From the cell containing the given text, extract its center point as [x, y] coordinate. 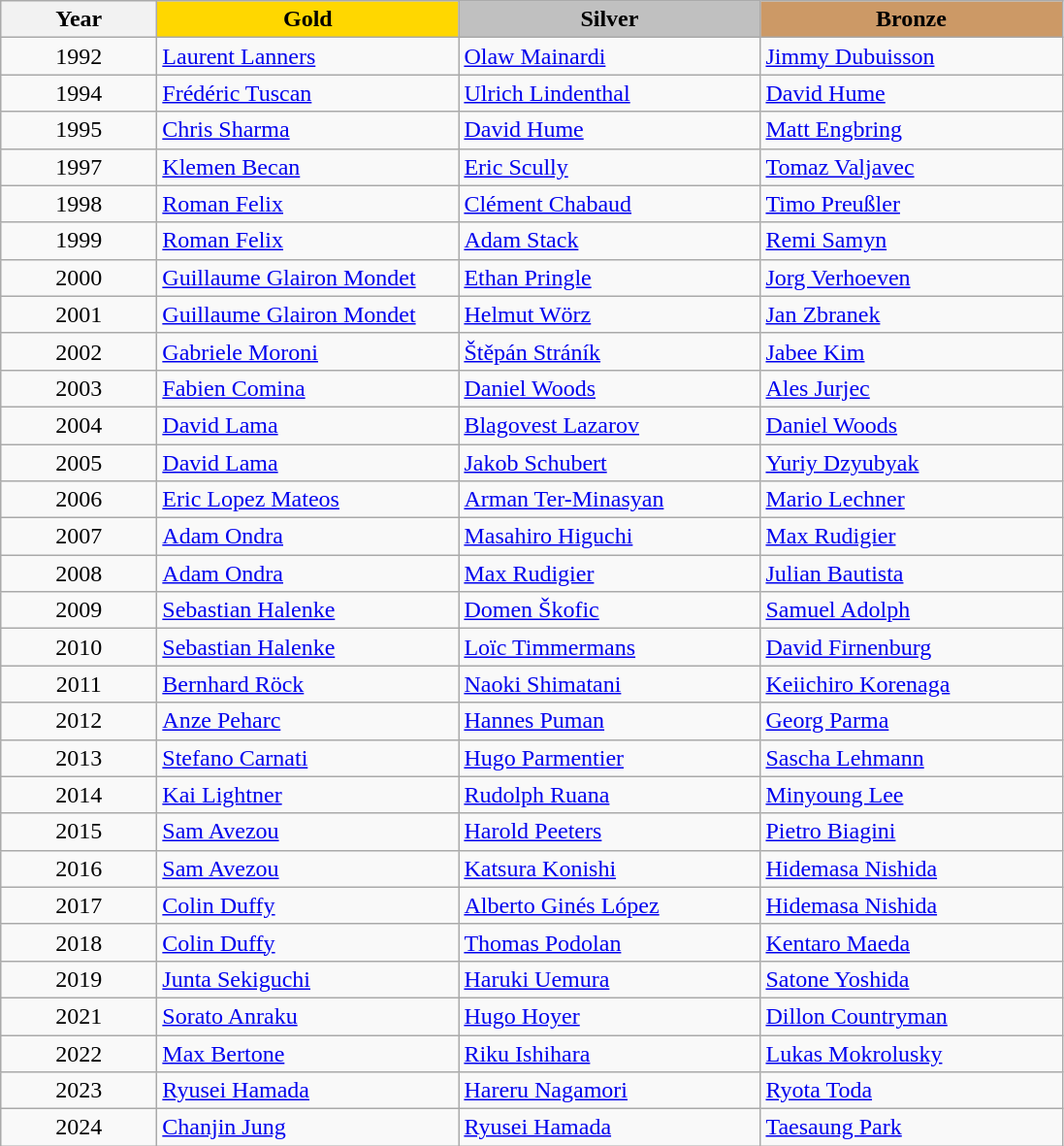
Rudolph Ruana [609, 795]
2024 [80, 1128]
Satone Yoshida [912, 979]
1997 [80, 167]
Jan Zbranek [912, 314]
Jorg Verhoeven [912, 278]
Stefano Carnati [308, 758]
Adam Stack [609, 241]
2000 [80, 278]
1999 [80, 241]
Jabee Kim [912, 351]
David Firnenburg [912, 647]
Clément Chabaud [609, 204]
2004 [80, 425]
Ryota Toda [912, 1091]
Chanjin Jung [308, 1128]
2018 [80, 942]
2008 [80, 573]
Max Bertone [308, 1053]
2019 [80, 979]
Lukas Mokrolusky [912, 1053]
2002 [80, 351]
Ethan Pringle [609, 278]
Haruki Uemura [609, 979]
Hugo Parmentier [609, 758]
Katsura Konishi [609, 868]
2011 [80, 684]
Dillon Countryman [912, 1016]
2015 [80, 832]
2017 [80, 905]
1994 [80, 93]
Anze Peharc [308, 721]
Loïc Timmermans [609, 647]
Riku Ishihara [609, 1053]
2006 [80, 500]
Hugo Hoyer [609, 1016]
2003 [80, 388]
Georg Parma [912, 721]
2010 [80, 647]
Julian Bautista [912, 573]
Olaw Mainardi [609, 56]
Gabriele Moroni [308, 351]
2016 [80, 868]
Remi Samyn [912, 241]
Tomaz Valjavec [912, 167]
Silver [609, 19]
2021 [80, 1016]
Ales Jurjec [912, 388]
Samuel Adolph [912, 610]
Thomas Podolan [609, 942]
Eric Scully [609, 167]
2022 [80, 1053]
2012 [80, 721]
Harold Peeters [609, 832]
Bernhard Röck [308, 684]
Minyoung Lee [912, 795]
Yuriy Dzyubyak [912, 463]
Keiichiro Korenaga [912, 684]
Pietro Biagini [912, 832]
Ulrich Lindenthal [609, 93]
2014 [80, 795]
Hannes Puman [609, 721]
Sascha Lehmann [912, 758]
Bronze [912, 19]
1998 [80, 204]
2001 [80, 314]
Alberto Ginés López [609, 905]
Frédéric Tuscan [308, 93]
Štěpán Stráník [609, 351]
Masahiro Higuchi [609, 537]
Laurent Lanners [308, 56]
Taesaung Park [912, 1128]
Jakob Schubert [609, 463]
Blagovest Lazarov [609, 425]
Matt Engbring [912, 130]
Timo Preußler [912, 204]
Naoki Shimatani [609, 684]
Sorato Anraku [308, 1016]
Jimmy Dubuisson [912, 56]
2023 [80, 1091]
2013 [80, 758]
Kentaro Maeda [912, 942]
Kai Lightner [308, 795]
2009 [80, 610]
Fabien Comina [308, 388]
Junta Sekiguchi [308, 979]
1992 [80, 56]
Mario Lechner [912, 500]
2005 [80, 463]
Arman Ter-Minasyan [609, 500]
Gold [308, 19]
1995 [80, 130]
Hareru Nagamori [609, 1091]
Domen Škofic [609, 610]
2007 [80, 537]
Eric Lopez Mateos [308, 500]
Chris Sharma [308, 130]
Helmut Wörz [609, 314]
Year [80, 19]
Klemen Becan [308, 167]
